Determine the (X, Y) coordinate at the center of the cell enclosing the given text.  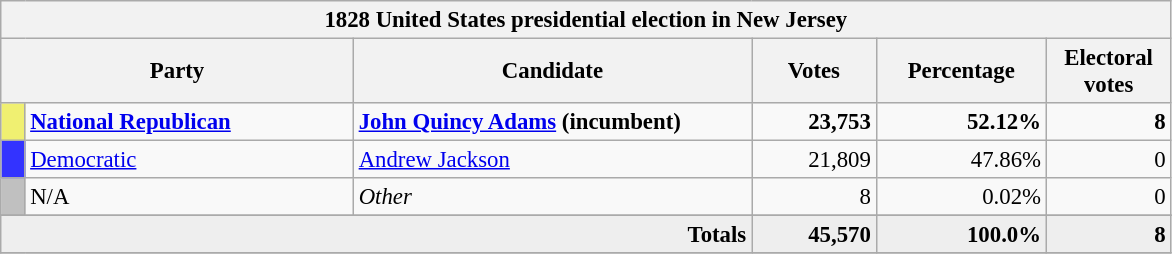
Votes (814, 72)
Democratic (189, 160)
John Quincy Adams (incumbent) (552, 122)
N/A (189, 197)
0.02% (961, 197)
Electoral votes (1108, 72)
Percentage (961, 72)
Party (178, 72)
52.12% (961, 122)
National Republican (189, 122)
45,570 (814, 235)
Candidate (552, 72)
1828 United States presidential election in New Jersey (586, 20)
Totals (376, 235)
Other (552, 197)
23,753 (814, 122)
100.0% (961, 235)
Andrew Jackson (552, 160)
47.86% (961, 160)
21,809 (814, 160)
